Return the [X, Y] coordinate for the center point of the cell that contains the specified text.  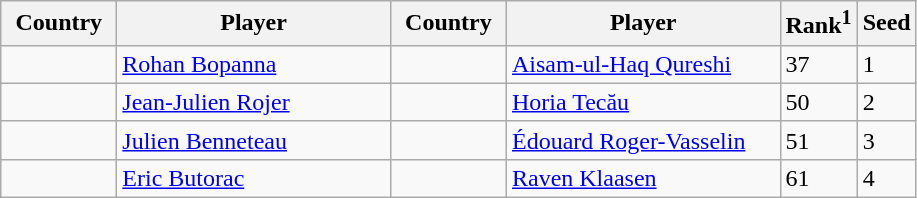
Seed [886, 24]
Aisam-ul-Haq Qureshi [643, 64]
Horia Tecău [643, 102]
61 [818, 178]
Eric Butorac [254, 178]
50 [818, 102]
Rohan Bopanna [254, 64]
Édouard Roger-Vasselin [643, 140]
Raven Klaasen [643, 178]
Jean-Julien Rojer [254, 102]
1 [886, 64]
3 [886, 140]
Rank1 [818, 24]
Julien Benneteau [254, 140]
4 [886, 178]
51 [818, 140]
2 [886, 102]
37 [818, 64]
